Pinpoint the cell where the given text exists, returning its [x, y] midpoint coordinate. 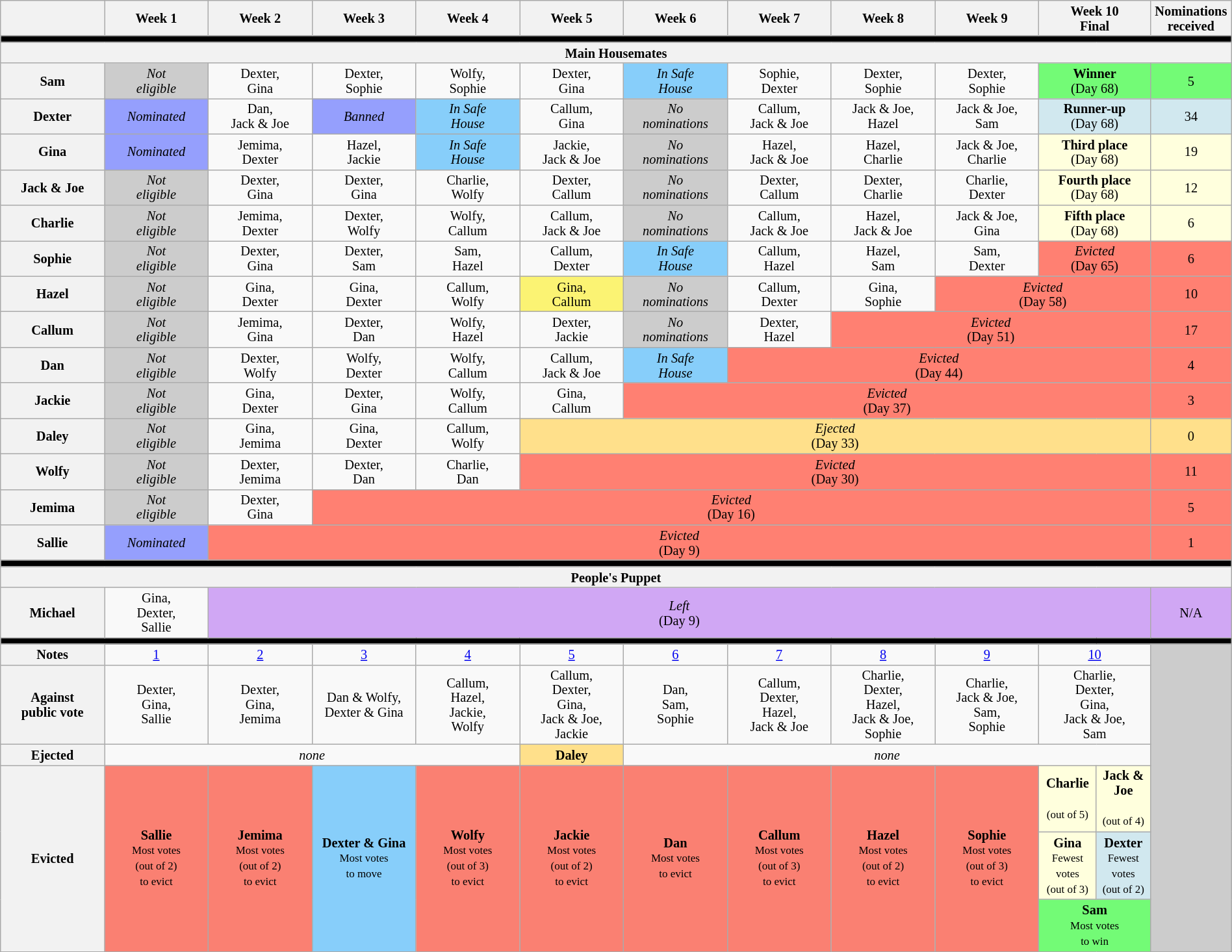
Jack & Joe(out of 4) [1123, 798]
Sam,Hazel [468, 259]
SophieMost votes(out of 3)to evict [987, 858]
Charlie,Dan [468, 472]
Fourth place(Day 68) [1095, 187]
Week 10Final [1095, 18]
Week 5 [572, 18]
Dexter,Hazel [779, 329]
Nominationsreceived [1192, 18]
Runner-up(Day 68) [1095, 116]
Hazel,Charlie [883, 152]
Week 8 [883, 18]
9 [987, 654]
Dan,Sam,Sophie [676, 704]
N/A [1192, 612]
Jack & Joe,Charlie [987, 152]
12 [1192, 187]
Evicted(Day 9) [679, 542]
Dexter [53, 116]
17 [1192, 329]
Winner(Day 68) [1095, 81]
Week 4 [468, 18]
Charlie,Jack & Joe,Sam,Sophie [987, 704]
Dexter,Charlie [883, 187]
Gina,Dexter,Sallie [157, 612]
Week 1 [157, 18]
Third place(Day 68) [1095, 152]
Sallie [53, 542]
Week 9 [987, 18]
Wolfy,Sophie [468, 81]
Charlie(out of 5) [1068, 798]
Evicted(Day 58) [1043, 294]
Evicted(Day 65) [1095, 259]
Gina,Sophie [883, 294]
2 [260, 654]
Evicted(Day 30) [836, 472]
34 [1192, 116]
Jack & Joe,Hazel [883, 116]
Evicted [53, 858]
Week 3 [364, 18]
Gina [53, 152]
Dan [53, 365]
Wolfy,Dexter [364, 365]
Charlie,Dexter,Gina,Jack & Joe,Sam [1095, 704]
Charlie,Dexter [987, 187]
Jack & Joe,Gina [987, 222]
Sam [53, 81]
Jackie,Jack & Joe [572, 152]
DanMost votesto evict [676, 858]
8 [883, 654]
Gina,Jemima [260, 435]
Ejected [53, 754]
19 [1192, 152]
Callum,Dexter,Hazel,Jack & Joe [779, 704]
Charlie [53, 222]
Callum [53, 329]
SamMost votesto win [1095, 925]
Callum,Hazel,Jackie,Wolfy [468, 704]
Michael [53, 612]
Callum,Dexter,Gina,Jack & Joe,Jackie [572, 704]
Evicted(Day 16) [731, 507]
Dexter,Gina,Sallie [157, 704]
Wolfy [53, 472]
Main Housemates [616, 53]
Sophie [53, 259]
Sam,Dexter [987, 259]
Jack & Joe [53, 187]
0 [1192, 435]
Jack & Joe,Sam [987, 116]
Evicted(Day 44) [938, 365]
SallieMost votes(out of 2)to evict [157, 858]
11 [1192, 472]
Dexter,Sam [364, 259]
Jemima,Gina [260, 329]
WolfyMost votes(out of 3)to evict [468, 858]
DexterFewest votes(out of 2) [1123, 866]
Dan & Wolfy,Dexter & Gina [364, 704]
JackieMost votes(out of 2)to evict [572, 858]
People's Puppet [616, 577]
Left(Day 9) [679, 612]
JemimaMost votes(out of 2)to evict [260, 858]
Dexter,Jemima [260, 472]
Jemima [53, 507]
GinaFewest votes(out of 3) [1068, 866]
Hazel,Sam [883, 259]
Hazel [53, 294]
Charlie,Wolfy [468, 187]
Week 2 [260, 18]
Banned [364, 116]
Dexter,Gina,Jemima [260, 704]
Charlie,Dexter,Hazel,Jack & Joe,Sophie [883, 704]
Fifth place(Day 68) [1095, 222]
Hazel,Jackie [364, 152]
Wolfy,Hazel [468, 329]
Againstpublic vote [53, 704]
7 [779, 654]
Dan,Jack & Joe [260, 116]
Dexter,Jackie [572, 329]
HazelMost votes(out of 2)to evict [883, 858]
Sophie,Dexter [779, 81]
CallumMost votes(out of 3)to evict [779, 858]
Evicted(Day 51) [990, 329]
Ejected(Day 33) [836, 435]
Dexter & GinaMost votesto move [364, 858]
Week 6 [676, 18]
Jackie [53, 400]
Callum,Hazel [779, 259]
Evicted(Day 37) [888, 400]
Week 7 [779, 18]
Notes [53, 654]
Callum,Gina [572, 116]
